Capture the cell that displays the provided text and extract its [x, y] central coordinate. 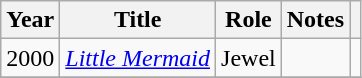
Title [138, 20]
Notes [315, 20]
Little Mermaid [138, 58]
Role [249, 20]
Jewel [249, 58]
2000 [30, 58]
Year [30, 20]
